Detect which cell encompasses the target text, then output its (X, Y) center coordinate. 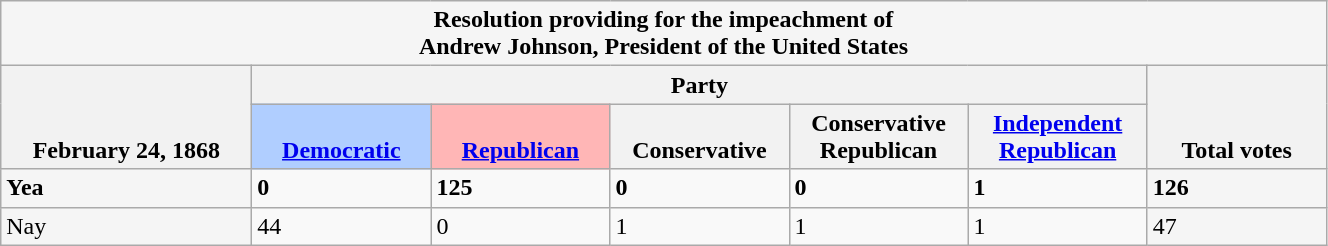
126 (1236, 188)
Conservative (700, 136)
Democratic (342, 136)
Independent Republican (1058, 136)
Nay (126, 226)
Total votes (1236, 118)
44 (342, 226)
125 (520, 188)
Republican (520, 136)
Yea (126, 188)
February 24, 1868 (126, 118)
Party (700, 85)
Conservative Republican (878, 136)
Resolution providing for the impeachment ofAndrew Johnson, President of the United States (664, 34)
47 (1236, 226)
